Extract the [X, Y] coordinate from the center of the cell holding the provided text.  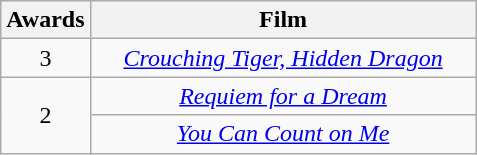
You Can Count on Me [283, 134]
Awards [46, 20]
3 [46, 58]
Requiem for a Dream [283, 96]
Film [283, 20]
Crouching Tiger, Hidden Dragon [283, 58]
2 [46, 115]
